Find where the given text appears and provide that cell's center as (X, Y) coordinate. 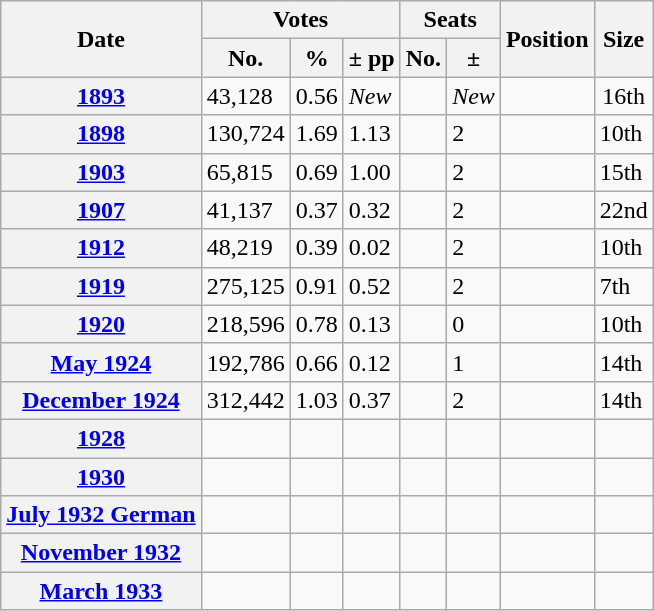
41,137 (246, 210)
43,128 (246, 96)
May 1924 (101, 362)
Votes (300, 20)
218,596 (246, 324)
November 1932 (101, 553)
0.56 (316, 96)
December 1924 (101, 400)
7th (624, 286)
0.78 (316, 324)
1898 (101, 134)
65,815 (246, 172)
1907 (101, 210)
1893 (101, 96)
0.32 (372, 210)
1.69 (316, 134)
± (474, 58)
Date (101, 39)
0.13 (372, 324)
48,219 (246, 248)
1 (474, 362)
0.39 (316, 248)
1919 (101, 286)
1903 (101, 172)
130,724 (246, 134)
0.91 (316, 286)
Size (624, 39)
1930 (101, 477)
0.12 (372, 362)
0.66 (316, 362)
275,125 (246, 286)
% (316, 58)
Position (547, 39)
1.00 (372, 172)
1920 (101, 324)
312,442 (246, 400)
July 1932 German (101, 515)
March 1933 (101, 591)
22nd (624, 210)
± pp (372, 58)
1928 (101, 438)
1.03 (316, 400)
16th (624, 96)
192,786 (246, 362)
0 (474, 324)
0.69 (316, 172)
0.52 (372, 286)
0.02 (372, 248)
Seats (450, 20)
1912 (101, 248)
1.13 (372, 134)
15th (624, 172)
